Return the (X, Y) coordinate for the center point of the cell that contains the specified text.  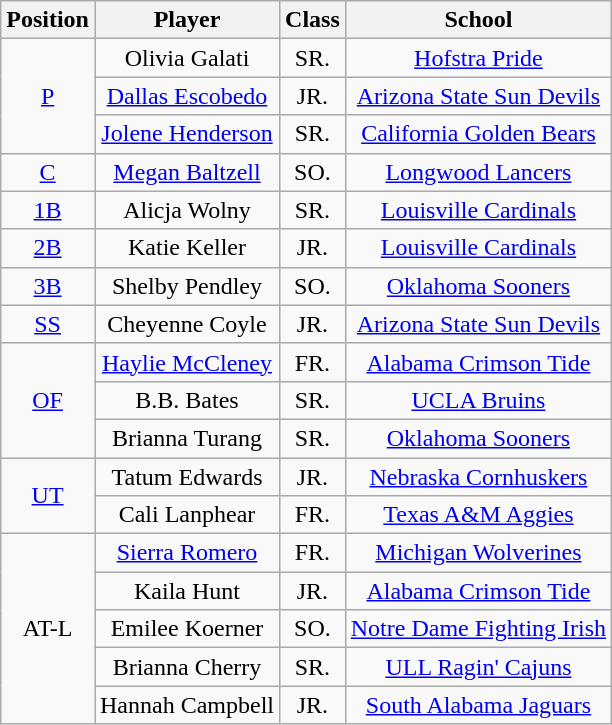
UT (48, 496)
Olivia Galati (186, 58)
Player (186, 20)
Haylie McCleney (186, 362)
3B (48, 286)
Class (313, 20)
Shelby Pendley (186, 286)
California Golden Bears (478, 134)
1B (48, 210)
Kaila Hunt (186, 591)
Cali Lanphear (186, 515)
B.B. Bates (186, 400)
P (48, 96)
Sierra Romero (186, 553)
Michigan Wolverines (478, 553)
School (478, 20)
Tatum Edwards (186, 477)
Position (48, 20)
Alicja Wolny (186, 210)
Megan Baltzell (186, 172)
AT-L (48, 629)
Texas A&M Aggies (478, 515)
Jolene Henderson (186, 134)
Emilee Koerner (186, 629)
South Alabama Jaguars (478, 705)
UCLA Bruins (478, 400)
Nebraska Cornhuskers (478, 477)
Hofstra Pride (478, 58)
Brianna Cherry (186, 667)
Cheyenne Coyle (186, 324)
2B (48, 248)
ULL Ragin' Cajuns (478, 667)
C (48, 172)
OF (48, 400)
Longwood Lancers (478, 172)
Notre Dame Fighting Irish (478, 629)
Brianna Turang (186, 438)
Hannah Campbell (186, 705)
SS (48, 324)
Dallas Escobedo (186, 96)
Katie Keller (186, 248)
